Detect which cell encompasses the target text, then output its (x, y) center coordinate. 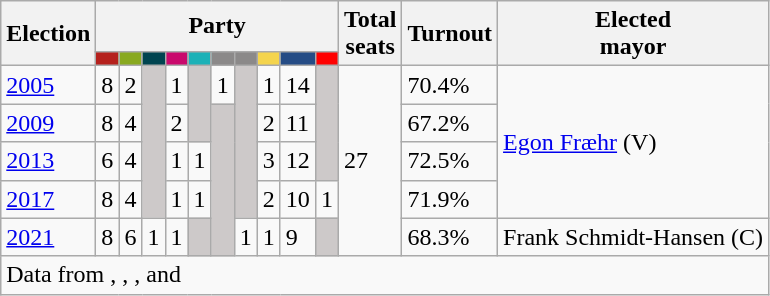
2021 (48, 237)
67.2% (450, 123)
2005 (48, 85)
Egon Fræhr (V) (634, 142)
14 (298, 85)
11 (298, 123)
2013 (48, 161)
9 (298, 237)
12 (298, 161)
Totalseats (370, 34)
2009 (48, 123)
Election (48, 34)
Party (218, 26)
Electedmayor (634, 34)
71.9% (450, 199)
72.5% (450, 161)
70.4% (450, 85)
3 (268, 161)
2017 (48, 199)
Data from , , , and (385, 275)
Turnout (450, 34)
27 (370, 161)
Frank Schmidt-Hansen (C) (634, 237)
10 (298, 199)
68.3% (450, 237)
